Pinpoint the cell where the given text exists, returning its (X, Y) midpoint coordinate. 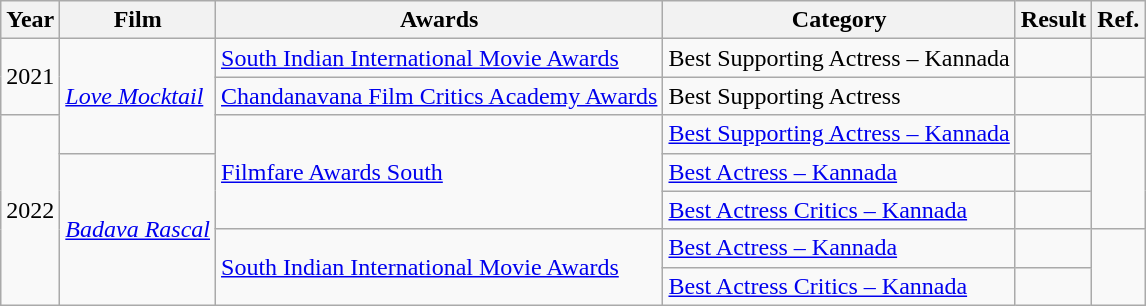
Awards (440, 20)
Best Supporting Actress (839, 96)
Chandanavana Film Critics Academy Awards (440, 96)
Badava Rascal (138, 229)
Film (138, 20)
Year (30, 20)
Filmfare Awards South (440, 172)
2021 (30, 77)
Love Mocktail (138, 96)
2022 (30, 210)
Ref. (1118, 20)
Result (1053, 20)
Category (839, 20)
